Extract the [x, y] coordinate from the center of the cell holding the provided text.  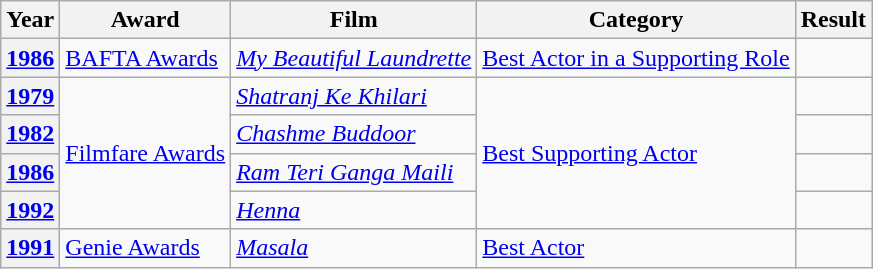
BAFTA Awards [146, 58]
Result [833, 20]
Category [636, 20]
Best Supporting Actor [636, 153]
My Beautiful Laundrette [354, 58]
Award [146, 20]
1991 [30, 248]
Film [354, 20]
1979 [30, 96]
1982 [30, 134]
Ram Teri Ganga Maili [354, 172]
Best Actor [636, 248]
Shatranj Ke Khilari [354, 96]
Chashme Buddoor [354, 134]
1992 [30, 210]
Year [30, 20]
Henna [354, 210]
Best Actor in a Supporting Role [636, 58]
Genie Awards [146, 248]
Filmfare Awards [146, 153]
Masala [354, 248]
